Detect which cell encompasses the target text, then output its (x, y) center coordinate. 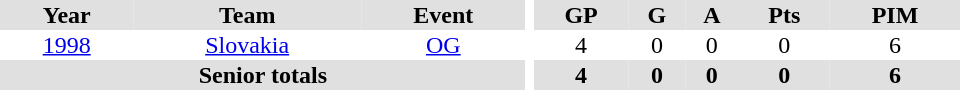
Pts (784, 15)
A (712, 15)
Team (247, 15)
G (658, 15)
Slovakia (247, 45)
GP (582, 15)
Event (444, 15)
PIM (895, 15)
OG (444, 45)
1998 (66, 45)
Year (66, 15)
Senior totals (263, 75)
